Pinpoint the cell where the given text exists, returning its [x, y] midpoint coordinate. 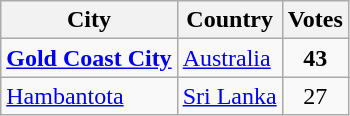
City [89, 20]
Australia [230, 58]
Country [230, 20]
Gold Coast City [89, 58]
43 [315, 58]
Hambantota [89, 96]
Sri Lanka [230, 96]
27 [315, 96]
Votes [315, 20]
